Return (x, y) of the center of cell containing provided text 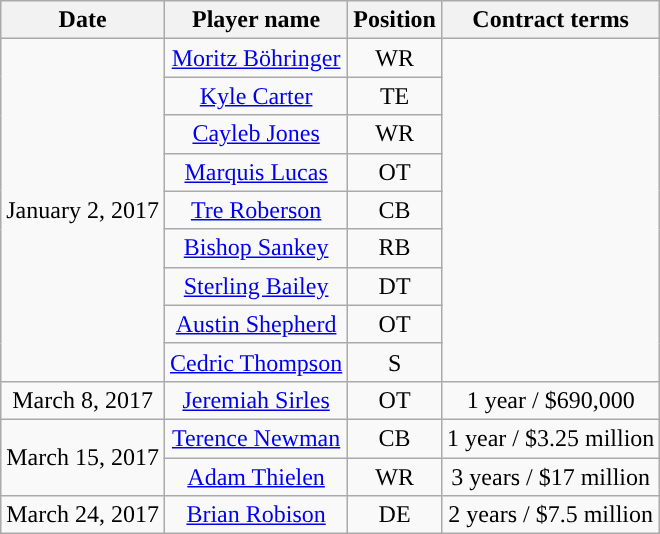
RB (395, 248)
2 years / $7.5 million (550, 515)
Adam Thielen (256, 477)
Tre Roberson (256, 210)
Cayleb Jones (256, 134)
DE (395, 515)
Marquis Lucas (256, 172)
DT (395, 286)
Bishop Sankey (256, 248)
S (395, 362)
March 24, 2017 (83, 515)
Kyle Carter (256, 96)
Brian Robison (256, 515)
March 15, 2017 (83, 457)
Cedric Thompson (256, 362)
1 year / $3.25 million (550, 438)
Date (83, 20)
Player name (256, 20)
Terence Newman (256, 438)
Contract terms (550, 20)
March 8, 2017 (83, 400)
Position (395, 20)
Austin Shepherd (256, 324)
Moritz Böhringer (256, 58)
January 2, 2017 (83, 210)
1 year / $690,000 (550, 400)
Sterling Bailey (256, 286)
TE (395, 96)
Jeremiah Sirles (256, 400)
3 years / $17 million (550, 477)
